Find where the given text appears and provide that cell's center as (X, Y) coordinate. 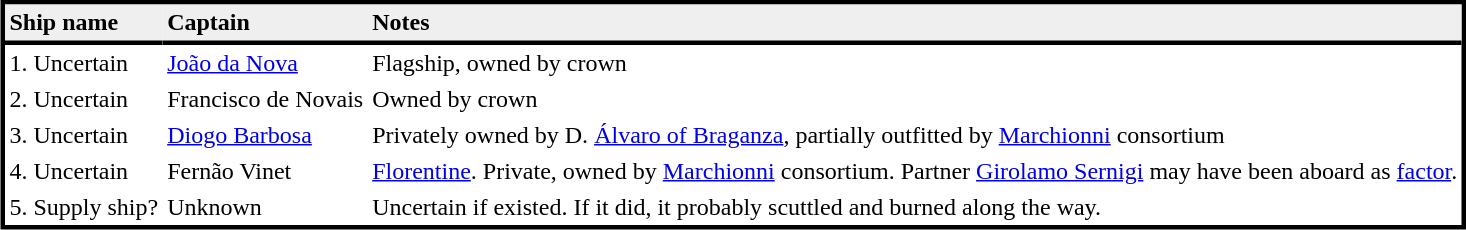
4. Uncertain (84, 171)
Uncertain if existed. If it did, it probably scuttled and burned along the way. (915, 207)
2. Uncertain (84, 99)
Flagship, owned by crown (915, 63)
Privately owned by D. Álvaro of Braganza, partially outfitted by Marchionni consortium (915, 135)
1. Uncertain (84, 63)
5. Supply ship? (84, 207)
Unknown (266, 207)
Owned by crown (915, 99)
Notes (915, 24)
Ship name (84, 24)
Captain (266, 24)
Fernão Vinet (266, 171)
Diogo Barbosa (266, 135)
Francisco de Novais (266, 99)
Florentine. Private, owned by Marchionni consortium. Partner Girolamo Sernigi may have been aboard as factor. (915, 171)
João da Nova (266, 63)
3. Uncertain (84, 135)
